Output the [x, y] coordinate of the center of the cell containing the given text.  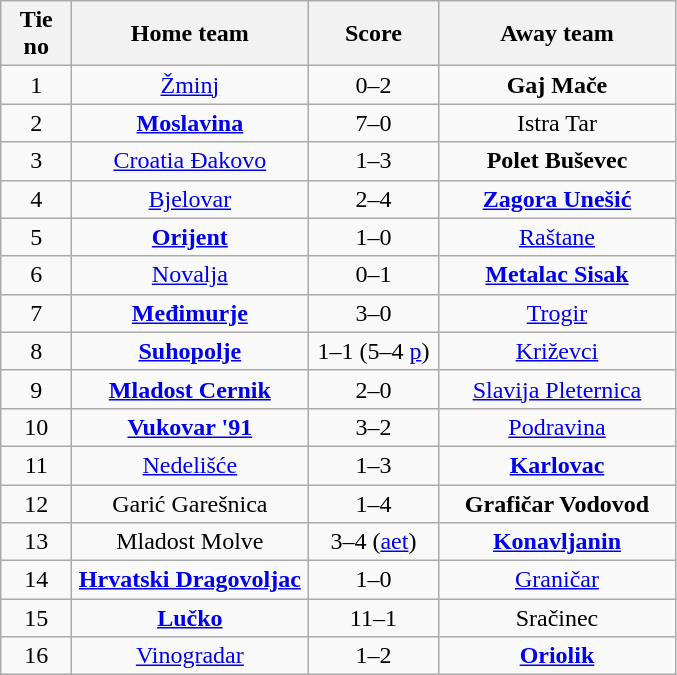
0–2 [374, 85]
Vukovar '91 [190, 427]
6 [36, 275]
Mladost Cernik [190, 389]
Žminj [190, 85]
14 [36, 580]
Vinogradar [190, 656]
Score [374, 34]
Karlovac [557, 465]
Zagora Unešić [557, 199]
2–4 [374, 199]
9 [36, 389]
Mladost Molve [190, 542]
11–1 [374, 618]
Away team [557, 34]
3–2 [374, 427]
Novalja [190, 275]
Konavljanin [557, 542]
1–2 [374, 656]
2–0 [374, 389]
Grafičar Vodovod [557, 503]
2 [36, 123]
Hrvatski Dragovoljac [190, 580]
0–1 [374, 275]
3 [36, 161]
Gaj Mače [557, 85]
12 [36, 503]
Raštane [557, 237]
Slavija Pleternica [557, 389]
7 [36, 313]
1 [36, 85]
Metalac Sisak [557, 275]
Trogir [557, 313]
7–0 [374, 123]
Lučko [190, 618]
Suhopolje [190, 351]
10 [36, 427]
Bjelovar [190, 199]
16 [36, 656]
4 [36, 199]
Međimurje [190, 313]
11 [36, 465]
5 [36, 237]
13 [36, 542]
Home team [190, 34]
Orijent [190, 237]
1–4 [374, 503]
Tie no [36, 34]
8 [36, 351]
3–4 (aet) [374, 542]
Sračinec [557, 618]
Nedelišće [190, 465]
3–0 [374, 313]
Moslavina [190, 123]
Oriolik [557, 656]
Podravina [557, 427]
Istra Tar [557, 123]
Polet Buševec [557, 161]
Garić Garešnica [190, 503]
1–1 (5–4 p) [374, 351]
Graničar [557, 580]
Croatia Đakovo [190, 161]
15 [36, 618]
Križevci [557, 351]
